Return the (X, Y) coordinate for the center point of the cell that contains the specified text.  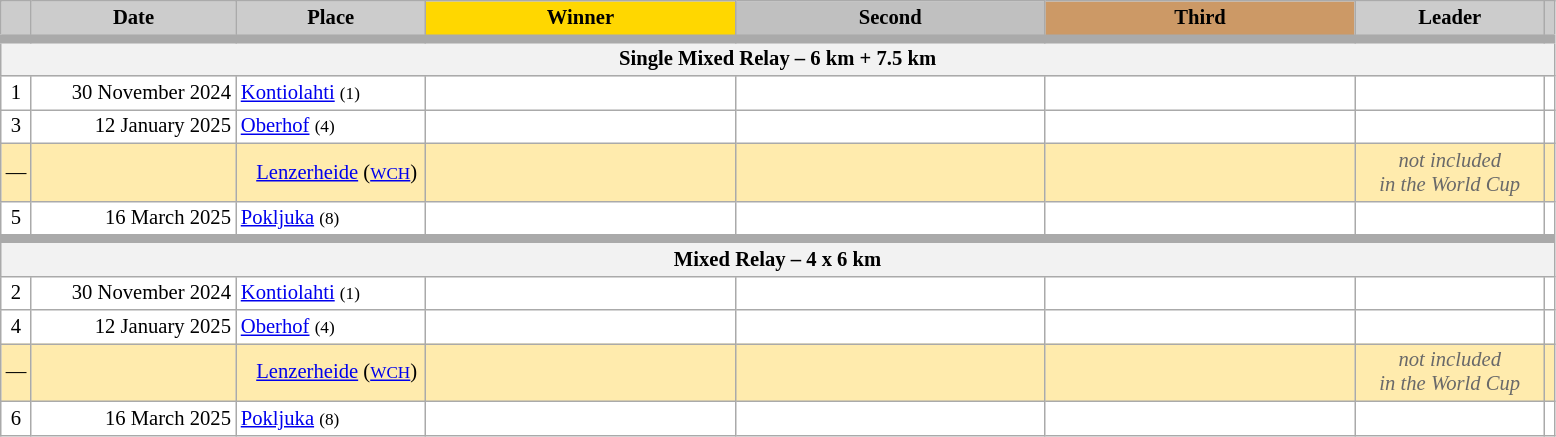
5 (16, 220)
Place (331, 19)
3 (16, 126)
Single Mixed Relay – 6 km + 7.5 km (778, 57)
6 (16, 418)
Second (890, 19)
Winner (581, 19)
1 (16, 93)
Mixed Relay – 4 x 6 km (778, 257)
4 (16, 327)
Third (1200, 19)
Leader (1450, 19)
2 (16, 293)
Date (134, 19)
